Identify which cell holds the provided text, then report its [X, Y] central coordinate. 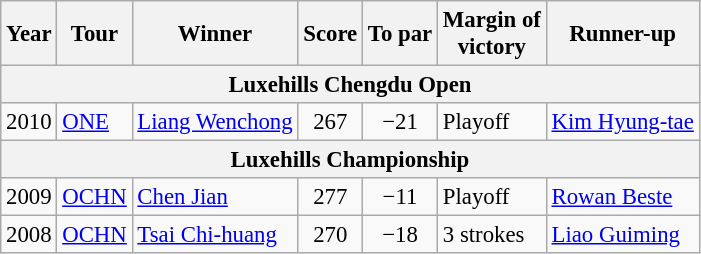
Kim Hyung-tae [622, 122]
Runner-up [622, 34]
3 strokes [492, 235]
270 [330, 235]
−11 [400, 197]
Chen Jian [215, 197]
Tsai Chi-huang [215, 235]
−21 [400, 122]
2008 [29, 235]
267 [330, 122]
Luxehills Chengdu Open [350, 85]
Liao Guiming [622, 235]
−18 [400, 235]
2009 [29, 197]
Liang Wenchong [215, 122]
ONE [94, 122]
Score [330, 34]
Winner [215, 34]
To par [400, 34]
Luxehills Championship [350, 160]
Rowan Beste [622, 197]
Year [29, 34]
Tour [94, 34]
2010 [29, 122]
Margin ofvictory [492, 34]
277 [330, 197]
